Capture the cell that displays the provided text and extract its (X, Y) central coordinate. 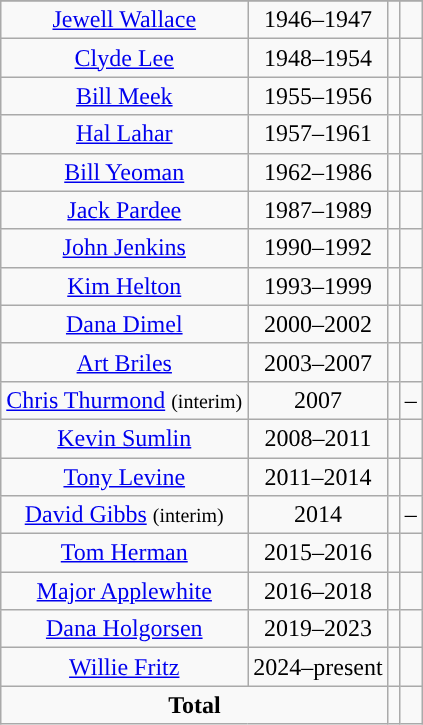
Bill Meek (124, 96)
1948–1954 (318, 58)
Art Briles (124, 362)
Total (194, 705)
Hal Lahar (124, 134)
1990–1992 (318, 248)
1957–1961 (318, 134)
2019–2023 (318, 629)
2000–2002 (318, 324)
2007 (318, 400)
2016–2018 (318, 591)
1962–1986 (318, 172)
Tony Levine (124, 477)
2011–2014 (318, 477)
Jack Pardee (124, 210)
Chris Thurmond (interim) (124, 400)
John Jenkins (124, 248)
1987–1989 (318, 210)
Major Applewhite (124, 591)
Dana Holgorsen (124, 629)
2008–2011 (318, 438)
Tom Herman (124, 553)
2024–present (318, 667)
Clyde Lee (124, 58)
Jewell Wallace (124, 20)
1955–1956 (318, 96)
2014 (318, 515)
Kevin Sumlin (124, 438)
Dana Dimel (124, 324)
Kim Helton (124, 286)
2015–2016 (318, 553)
David Gibbs (interim) (124, 515)
1946–1947 (318, 20)
Willie Fritz (124, 667)
Bill Yeoman (124, 172)
1993–1999 (318, 286)
2003–2007 (318, 362)
